Detect which cell encompasses the target text, then output its [X, Y] center coordinate. 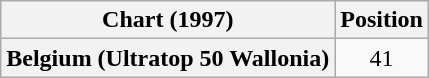
Chart (1997) [168, 20]
Belgium (Ultratop 50 Wallonia) [168, 58]
41 [382, 58]
Position [382, 20]
